Return [x, y] of the center of cell containing provided text 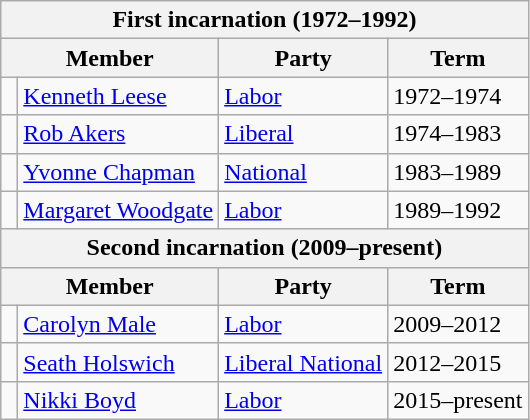
1972–1974 [458, 96]
2009–2012 [458, 324]
Second incarnation (2009–present) [264, 248]
Carolyn Male [118, 324]
Rob Akers [118, 134]
Liberal National [304, 362]
Yvonne Chapman [118, 172]
Liberal [304, 134]
Kenneth Leese [118, 96]
Margaret Woodgate [118, 210]
1989–1992 [458, 210]
1974–1983 [458, 134]
1983–1989 [458, 172]
Nikki Boyd [118, 400]
First incarnation (1972–1992) [264, 20]
2012–2015 [458, 362]
Seath Holswich [118, 362]
2015–present [458, 400]
National [304, 172]
